Extract the (X, Y) coordinate from the center of the cell holding the provided text.  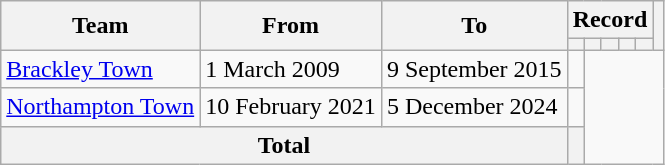
From (291, 26)
Team (100, 26)
To (474, 26)
5 December 2024 (474, 107)
Brackley Town (100, 69)
Northampton Town (100, 107)
9 September 2015 (474, 69)
Total (284, 145)
1 March 2009 (291, 69)
10 February 2021 (291, 107)
Record (610, 20)
